Find where the given text appears and provide that cell's center as (x, y) coordinate. 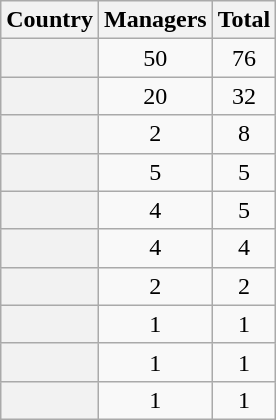
76 (244, 58)
20 (155, 96)
8 (244, 134)
32 (244, 96)
50 (155, 58)
Managers (155, 20)
Country (50, 20)
Total (244, 20)
